Scan for the cell matching the given text and deliver its [x, y] coordinate at center. 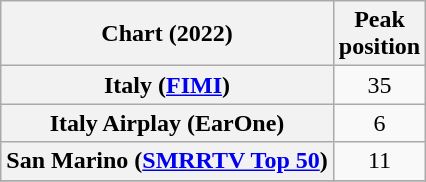
Peakposition [379, 34]
11 [379, 161]
San Marino (SMRRTV Top 50) [168, 161]
6 [379, 123]
35 [379, 85]
Italy Airplay (EarOne) [168, 123]
Chart (2022) [168, 34]
Italy (FIMI) [168, 85]
